Find where the given text appears and provide that cell's center as (X, Y) coordinate. 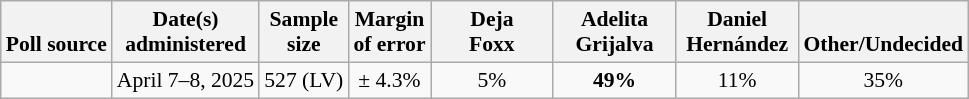
DanielHernández (738, 32)
April 7–8, 2025 (186, 80)
11% (738, 80)
Samplesize (304, 32)
49% (614, 80)
35% (883, 80)
527 (LV) (304, 80)
Date(s)administered (186, 32)
± 4.3% (389, 80)
AdelitaGrijalva (614, 32)
DejaFoxx (492, 32)
Other/Undecided (883, 32)
5% (492, 80)
Poll source (56, 32)
Marginof error (389, 32)
